Scan for the cell matching the given text and deliver its (X, Y) coordinate at center. 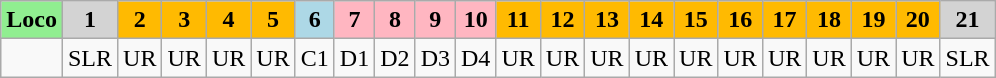
9 (435, 20)
20 (918, 20)
16 (740, 20)
6 (314, 20)
13 (607, 20)
7 (354, 20)
3 (184, 20)
1 (90, 20)
14 (651, 20)
17 (784, 20)
12 (562, 20)
D1 (354, 58)
10 (476, 20)
D2 (395, 58)
2 (140, 20)
15 (696, 20)
C1 (314, 58)
D4 (476, 58)
19 (873, 20)
Loco (32, 20)
5 (273, 20)
18 (829, 20)
4 (228, 20)
11 (518, 20)
8 (395, 20)
21 (968, 20)
D3 (435, 58)
